Determine the (X, Y) coordinate at the center of the cell enclosing the given text.  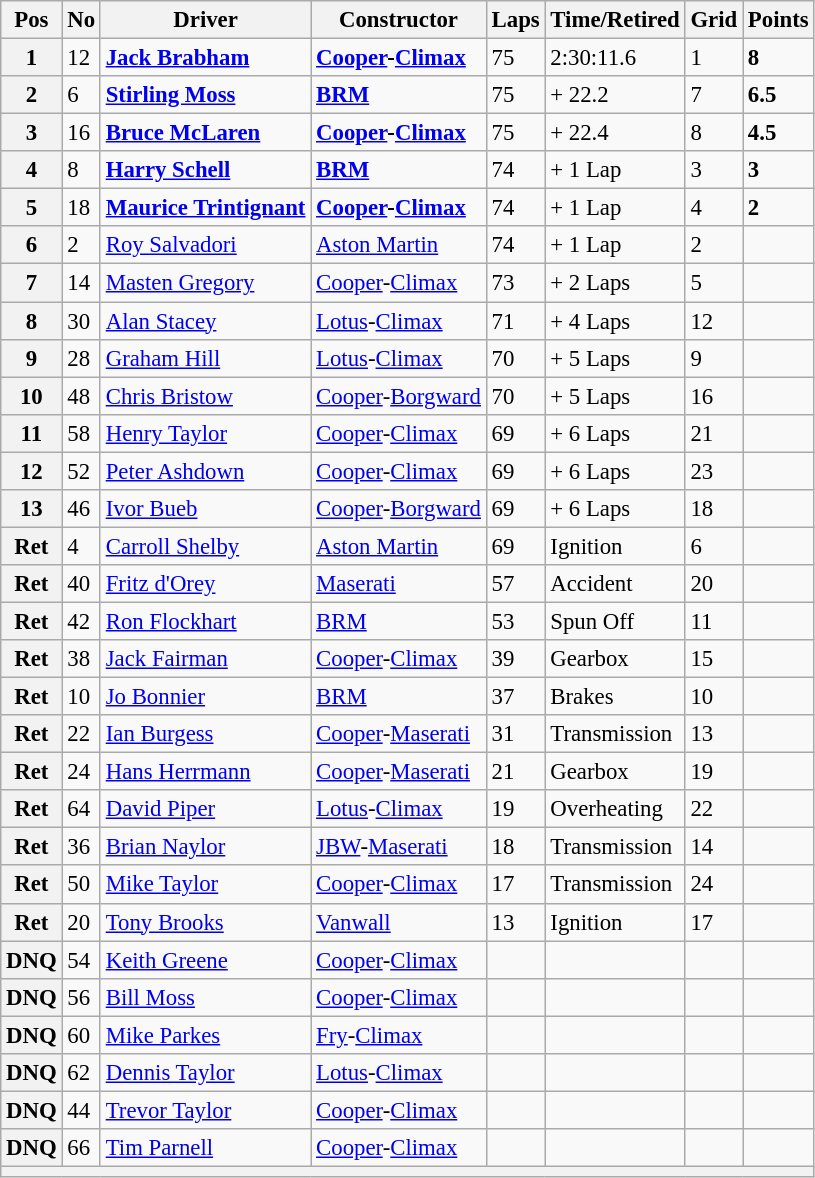
15 (714, 659)
Points (778, 20)
30 (81, 321)
+ 22.2 (615, 95)
62 (81, 1073)
58 (81, 433)
Constructor (399, 20)
Overheating (615, 809)
4.5 (778, 133)
52 (81, 471)
Bruce McLaren (205, 133)
Dennis Taylor (205, 1073)
54 (81, 960)
Grid (714, 20)
JBW-Maserati (399, 847)
57 (516, 584)
Graham Hill (205, 358)
37 (516, 697)
Mike Parkes (205, 1035)
44 (81, 1110)
Trevor Taylor (205, 1110)
31 (516, 734)
Accident (615, 584)
Pos (32, 20)
50 (81, 885)
Henry Taylor (205, 433)
Spun Off (615, 621)
38 (81, 659)
Jack Brabham (205, 58)
Roy Salvadori (205, 245)
71 (516, 321)
Vanwall (399, 922)
Maurice Trintignant (205, 208)
Chris Bristow (205, 396)
Fry-Climax (399, 1035)
Mike Taylor (205, 885)
Masten Gregory (205, 283)
42 (81, 621)
Ivor Bueb (205, 509)
Brian Naylor (205, 847)
66 (81, 1148)
Jack Fairman (205, 659)
Jo Bonnier (205, 697)
39 (516, 659)
Tony Brooks (205, 922)
No (81, 20)
36 (81, 847)
Ian Burgess (205, 734)
Ron Flockhart (205, 621)
2:30:11.6 (615, 58)
Brakes (615, 697)
+ 2 Laps (615, 283)
53 (516, 621)
Hans Herrmann (205, 772)
Fritz d'Orey (205, 584)
Laps (516, 20)
David Piper (205, 809)
Stirling Moss (205, 95)
Carroll Shelby (205, 546)
6.5 (778, 95)
Driver (205, 20)
Time/Retired (615, 20)
+ 4 Laps (615, 321)
Tim Parnell (205, 1148)
+ 22.4 (615, 133)
Peter Ashdown (205, 471)
Keith Greene (205, 960)
56 (81, 997)
46 (81, 509)
Alan Stacey (205, 321)
Harry Schell (205, 170)
Bill Moss (205, 997)
48 (81, 396)
40 (81, 584)
73 (516, 283)
64 (81, 809)
Maserati (399, 584)
23 (714, 471)
28 (81, 358)
60 (81, 1035)
